For the text-containing cell, return its midpoint in [x, y] coordinate format. 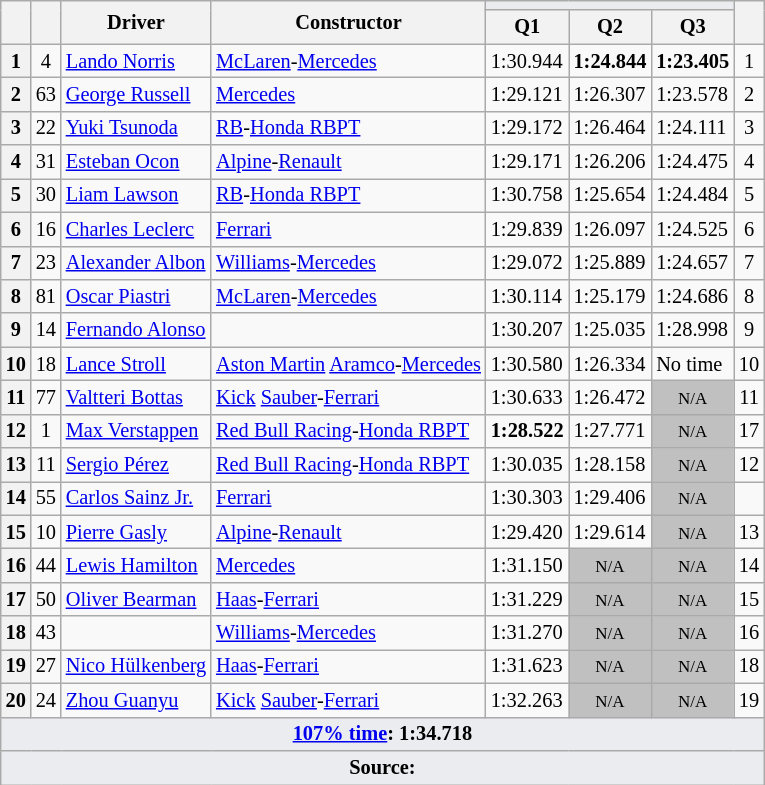
Nico Hülkenberg [136, 666]
Max Verstappen [136, 431]
Pierre Gasly [136, 532]
81 [46, 296]
1:29.420 [528, 532]
55 [46, 498]
1:28.158 [610, 465]
1:24.475 [692, 162]
1:31.229 [528, 599]
1:30.114 [528, 296]
No time [692, 364]
1:24.484 [692, 195]
Aston Martin Aramco-Mercedes [348, 364]
22 [46, 128]
George Russell [136, 94]
1:24.686 [692, 296]
1:30.758 [528, 195]
Esteban Ocon [136, 162]
1:31.623 [528, 666]
1:23.405 [692, 61]
1:32.263 [528, 700]
Lando Norris [136, 61]
1:25.035 [610, 330]
63 [46, 94]
Q1 [528, 27]
20 [16, 700]
107% time: 1:34.718 [382, 734]
Liam Lawson [136, 195]
1:31.270 [528, 633]
Fernando Alonso [136, 330]
23 [46, 263]
1:29.839 [528, 229]
31 [46, 162]
50 [46, 599]
1:30.944 [528, 61]
1:26.464 [610, 128]
1:30.035 [528, 465]
1:30.580 [528, 364]
1:24.844 [610, 61]
44 [46, 565]
Lewis Hamilton [136, 565]
Q3 [692, 27]
Sergio Pérez [136, 465]
Valtteri Bottas [136, 397]
24 [46, 700]
1:31.150 [528, 565]
1:30.633 [528, 397]
43 [46, 633]
1:29.121 [528, 94]
Lance Stroll [136, 364]
77 [46, 397]
1:23.578 [692, 94]
1:25.179 [610, 296]
1:24.657 [692, 263]
Oliver Bearman [136, 599]
Alexander Albon [136, 263]
1:24.525 [692, 229]
1:26.307 [610, 94]
1:30.303 [528, 498]
Constructor [348, 22]
1:26.334 [610, 364]
1:29.172 [528, 128]
1:26.097 [610, 229]
1:29.171 [528, 162]
1:29.072 [528, 263]
1:28.998 [692, 330]
1:26.472 [610, 397]
1:24.111 [692, 128]
1:25.889 [610, 263]
1:26.206 [610, 162]
Driver [136, 22]
1:29.406 [610, 498]
Q2 [610, 27]
1:28.522 [528, 431]
1:25.654 [610, 195]
Yuki Tsunoda [136, 128]
Oscar Piastri [136, 296]
1:30.207 [528, 330]
30 [46, 195]
Charles Leclerc [136, 229]
Carlos Sainz Jr. [136, 498]
Source: [382, 767]
1:29.614 [610, 532]
1:27.771 [610, 431]
27 [46, 666]
Zhou Guanyu [136, 700]
